Determine the [x, y] coordinate at the center of the cell enclosing the given text.  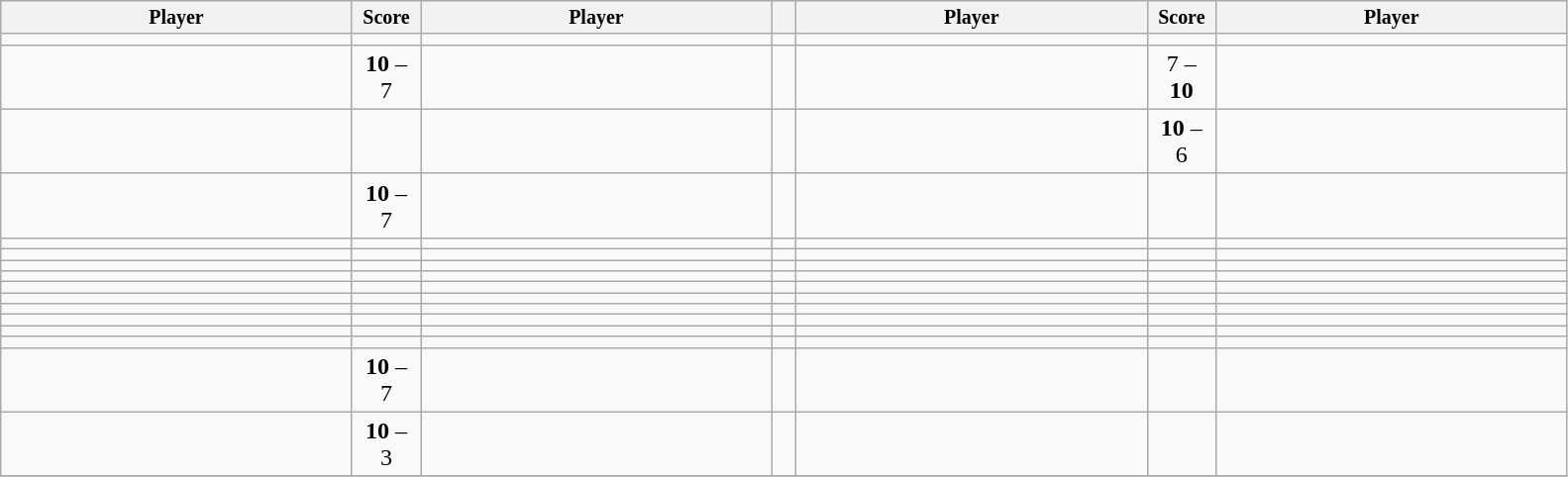
7 – 10 [1181, 77]
10 – 6 [1181, 141]
10 – 3 [386, 443]
